From the cell containing the given text, extract its center point as (x, y) coordinate. 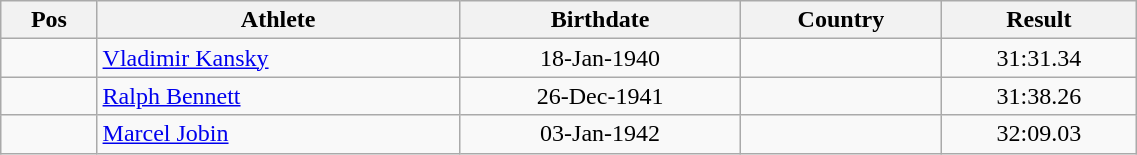
Athlete (278, 20)
Result (1039, 20)
Ralph Bennett (278, 96)
18-Jan-1940 (600, 58)
32:09.03 (1039, 134)
Marcel Jobin (278, 134)
Pos (49, 20)
03-Jan-1942 (600, 134)
26-Dec-1941 (600, 96)
31:31.34 (1039, 58)
31:38.26 (1039, 96)
Country (841, 20)
Birthdate (600, 20)
Vladimir Kansky (278, 58)
